Detect which cell encompasses the target text, then output its (X, Y) center coordinate. 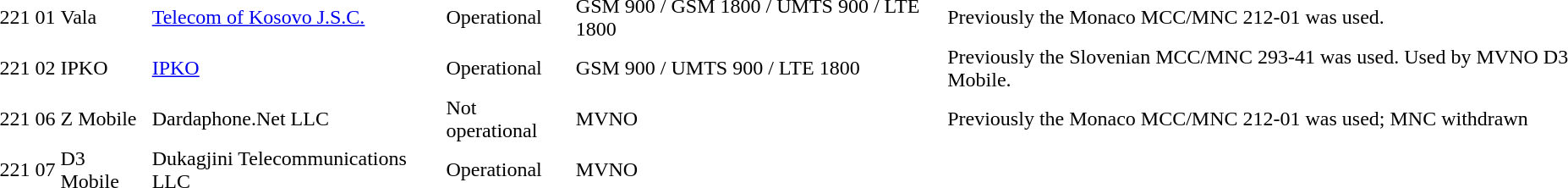
GSM 900 / UMTS 900 / LTE 1800 (759, 68)
06 (46, 119)
Dardaphone.Net LLC (296, 119)
02 (46, 68)
Operational (508, 68)
Not operational (508, 119)
MVNO (759, 119)
Z Mobile (103, 119)
